Extract the (X, Y) coordinate from the center of the cell holding the provided text.  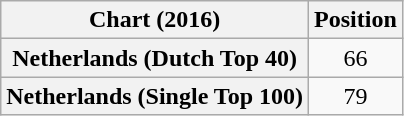
Netherlands (Dutch Top 40) (155, 58)
Position (356, 20)
79 (356, 96)
Netherlands (Single Top 100) (155, 96)
66 (356, 58)
Chart (2016) (155, 20)
